Pinpoint the cell where the given text exists, returning its [x, y] midpoint coordinate. 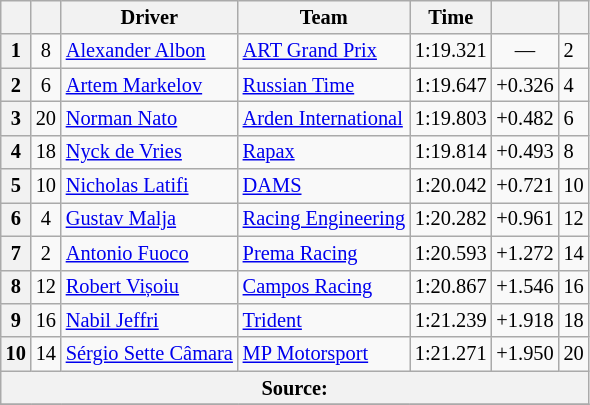
5 [16, 186]
MP Motorsport [324, 354]
Campos Racing [324, 287]
DAMS [324, 186]
Trident [324, 320]
+1.272 [526, 253]
+0.493 [526, 152]
1:20.867 [451, 287]
Artem Markelov [150, 85]
3 [16, 118]
Prema Racing [324, 253]
+0.721 [526, 186]
Driver [150, 17]
+0.961 [526, 219]
1:21.239 [451, 320]
Nabil Jeffri [150, 320]
Antonio Fuoco [150, 253]
Rapax [324, 152]
1:19.814 [451, 152]
Racing Engineering [324, 219]
Robert Vișoiu [150, 287]
— [526, 51]
9 [16, 320]
+1.950 [526, 354]
Nyck de Vries [150, 152]
Gustav Malja [150, 219]
Team [324, 17]
Arden International [324, 118]
1:19.647 [451, 85]
1:20.042 [451, 186]
Source: [295, 388]
+0.482 [526, 118]
1:21.271 [451, 354]
1:19.321 [451, 51]
Time [451, 17]
+1.918 [526, 320]
+0.326 [526, 85]
Norman Nato [150, 118]
Russian Time [324, 85]
Nicholas Latifi [150, 186]
1:19.803 [451, 118]
1:20.282 [451, 219]
1:20.593 [451, 253]
1 [16, 51]
ART Grand Prix [324, 51]
7 [16, 253]
Alexander Albon [150, 51]
+1.546 [526, 287]
Sérgio Sette Câmara [150, 354]
